Pinpoint the cell where the given text exists, returning its (x, y) midpoint coordinate. 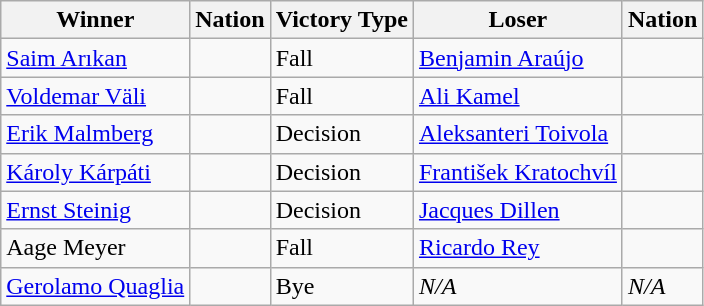
Aleksanteri Toivola (518, 134)
František Kratochvíl (518, 172)
Benjamin Araújo (518, 58)
Saim Arıkan (96, 58)
Ali Kamel (518, 96)
Loser (518, 20)
Victory Type (342, 20)
Jacques Dillen (518, 210)
Gerolamo Quaglia (96, 286)
Bye (342, 286)
Voldemar Väli (96, 96)
Ricardo Rey (518, 248)
Aage Meyer (96, 248)
Winner (96, 20)
Erik Malmberg (96, 134)
Ernst Steinig (96, 210)
Károly Kárpáti (96, 172)
